Identify which cell holds the provided text, then report its (x, y) central coordinate. 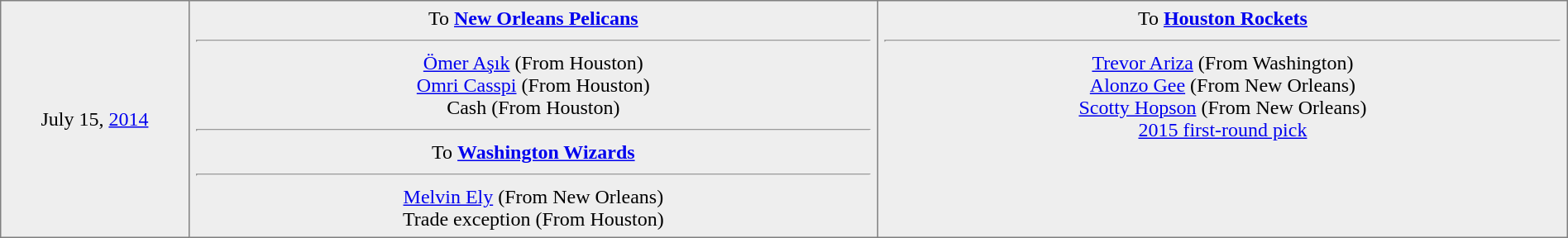
To Houston RocketsTrevor Ariza (From Washington)Alonzo Gee (From New Orleans)Scotty Hopson (From New Orleans)2015 first-round pick (1223, 119)
July 15, 2014 (94, 119)
